Pinpoint the cell where the given text exists, returning its (X, Y) midpoint coordinate. 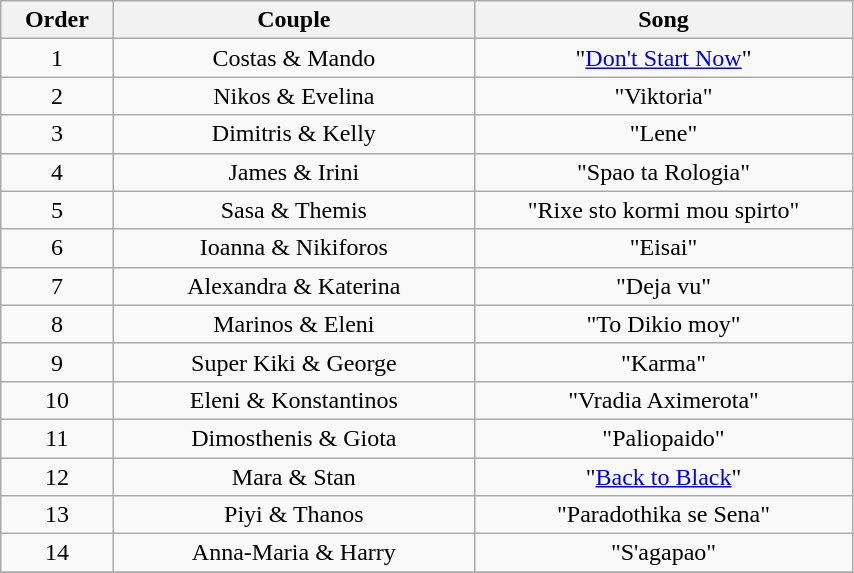
2 (57, 96)
"Viktoria" (664, 96)
Costas & Mando (294, 58)
9 (57, 362)
James & Irini (294, 172)
"Rixe sto kormi mou spirto" (664, 210)
14 (57, 553)
"To Dikio moy" (664, 324)
7 (57, 286)
Nikos & Evelina (294, 96)
Alexandra & Katerina (294, 286)
1 (57, 58)
Dimitris & Kelly (294, 134)
"Spao ta Rologia" (664, 172)
8 (57, 324)
11 (57, 438)
Piyi & Thanos (294, 515)
Song (664, 20)
Ioanna & Nikiforos (294, 248)
"Don't Start Now" (664, 58)
3 (57, 134)
5 (57, 210)
4 (57, 172)
Marinos & Eleni (294, 324)
"Paradothika se Sena" (664, 515)
6 (57, 248)
Order (57, 20)
"Paliopaido" (664, 438)
13 (57, 515)
"Lene" (664, 134)
"Karma" (664, 362)
Eleni & Konstantinos (294, 400)
"Eisai" (664, 248)
Dimosthenis & Giota (294, 438)
Super Kiki & George (294, 362)
"Vradia Aximerota" (664, 400)
"Deja vu" (664, 286)
Anna-Maria & Harry (294, 553)
10 (57, 400)
"Back to Black" (664, 477)
Mara & Stan (294, 477)
Sasa & Themis (294, 210)
Couple (294, 20)
12 (57, 477)
"S'agapao" (664, 553)
